Locate the cell with the specified text and output its [X, Y] center coordinate. 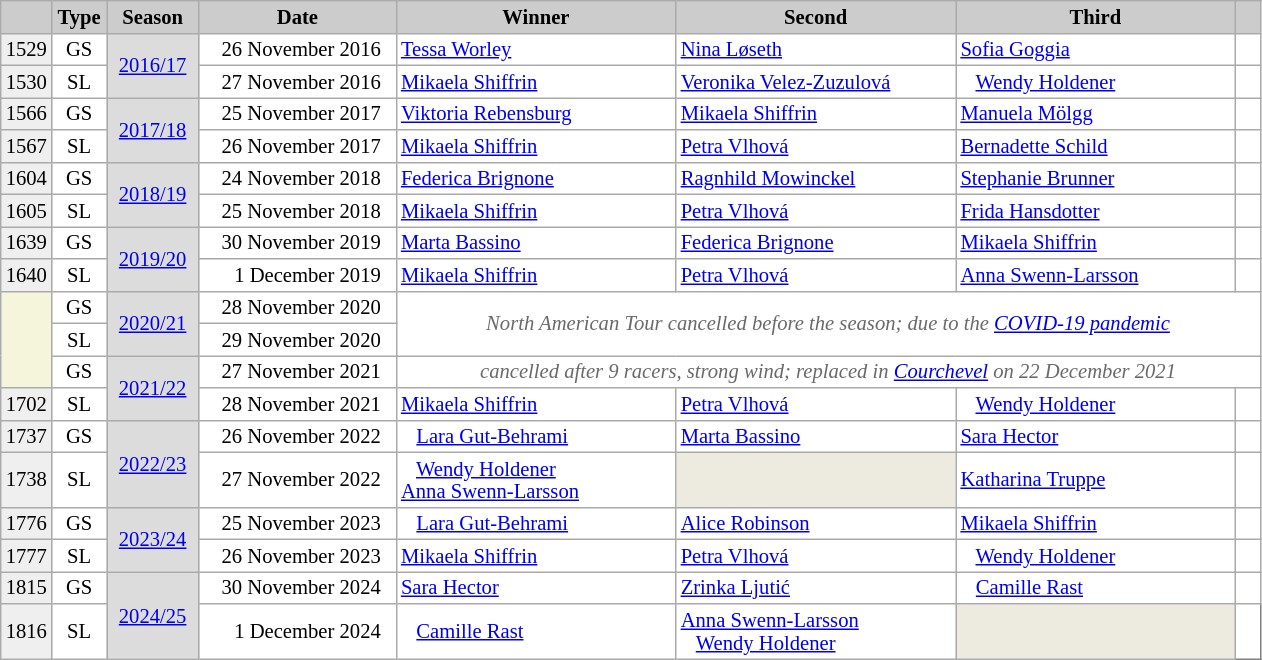
1737 [26, 436]
Tessa Worley [536, 49]
2020/21 [152, 323]
Manuela Mölgg [1096, 113]
Veronika Velez-Zuzulová [816, 81]
Wendy Holdener Anna Swenn-Larsson [536, 480]
26 November 2016 [298, 49]
28 November 2021 [298, 404]
29 November 2020 [298, 339]
1530 [26, 81]
1567 [26, 146]
27 November 2016 [298, 81]
1604 [26, 178]
27 November 2022 [298, 480]
Katharina Truppe [1096, 480]
1702 [26, 404]
Bernadette Schild [1096, 146]
Anna Swenn-Larsson Wendy Holdener [816, 632]
2018/19 [152, 194]
Nina Løseth [816, 49]
25 November 2017 [298, 113]
2023/24 [152, 539]
Winner [536, 16]
1639 [26, 242]
25 November 2018 [298, 210]
26 November 2017 [298, 146]
26 November 2023 [298, 555]
26 November 2022 [298, 436]
28 November 2020 [298, 307]
Anna Swenn-Larsson [1096, 274]
North American Tour cancelled before the season; due to the COVID-19 pandemic [828, 323]
Type [80, 16]
1529 [26, 49]
30 November 2024 [298, 587]
27 November 2021 [298, 371]
1777 [26, 555]
1640 [26, 274]
30 November 2019 [298, 242]
Sofia Goggia [1096, 49]
25 November 2023 [298, 523]
1776 [26, 523]
2019/20 [152, 258]
Viktoria Rebensburg [536, 113]
1605 [26, 210]
1566 [26, 113]
Ragnhild Mowinckel [816, 178]
Alice Robinson [816, 523]
1738 [26, 480]
24 November 2018 [298, 178]
Date [298, 16]
Second [816, 16]
Stephanie Brunner [1096, 178]
2017/18 [152, 129]
1815 [26, 587]
cancelled after 9 racers, strong wind; replaced in Courchevel on 22 December 2021 [828, 371]
Frida Hansdotter [1096, 210]
Season [152, 16]
1 December 2024 [298, 632]
Zrinka Ljutić [816, 587]
1816 [26, 632]
2016/17 [152, 65]
2024/25 [152, 614]
1 December 2019 [298, 274]
Third [1096, 16]
2021/22 [152, 387]
2022/23 [152, 464]
